From the cell containing the given text, extract its center point as (x, y) coordinate. 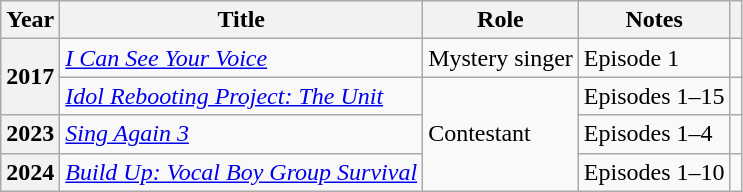
Sing Again 3 (242, 134)
2023 (30, 134)
Year (30, 20)
2024 (30, 172)
Mystery singer (501, 58)
I Can See Your Voice (242, 58)
Role (501, 20)
Build Up: Vocal Boy Group Survival (242, 172)
Episodes 1–4 (654, 134)
Episodes 1–15 (654, 96)
Episodes 1–10 (654, 172)
Episode 1 (654, 58)
Title (242, 20)
Contestant (501, 134)
Notes (654, 20)
2017 (30, 77)
Idol Rebooting Project: The Unit (242, 96)
